Determine the (X, Y) coordinate at the center of the cell enclosing the given text.  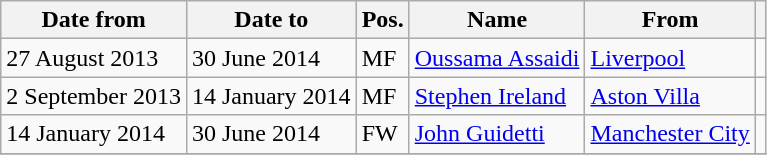
Liverpool (670, 58)
Date from (94, 20)
Name (497, 20)
Aston Villa (670, 96)
Manchester City (670, 134)
27 August 2013 (94, 58)
2 September 2013 (94, 96)
Oussama Assaidi (497, 58)
From (670, 20)
Stephen Ireland (497, 96)
John Guidetti (497, 134)
FW (382, 134)
Pos. (382, 20)
Date to (271, 20)
